Provide the [X, Y] coordinate of the cell's center where the given text is located.  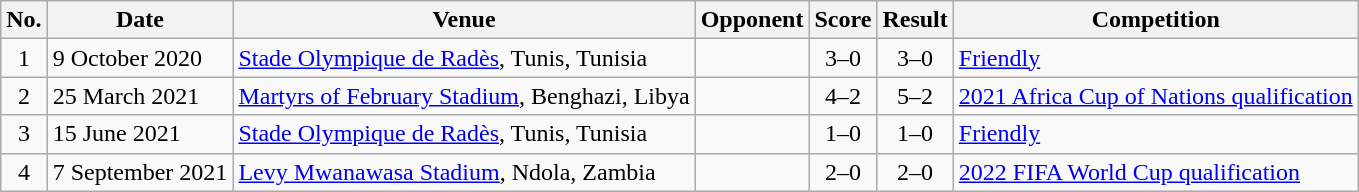
1 [24, 58]
2021 Africa Cup of Nations qualification [1156, 96]
3 [24, 134]
4 [24, 172]
2022 FIFA World Cup qualification [1156, 172]
4–2 [843, 96]
Opponent [752, 20]
Competition [1156, 20]
Date [140, 20]
Result [915, 20]
9 October 2020 [140, 58]
5–2 [915, 96]
7 September 2021 [140, 172]
Venue [464, 20]
Score [843, 20]
Martyrs of February Stadium, Benghazi, Libya [464, 96]
2 [24, 96]
15 June 2021 [140, 134]
No. [24, 20]
25 March 2021 [140, 96]
Levy Mwanawasa Stadium, Ndola, Zambia [464, 172]
